Identify which cell holds the provided text, then report its (X, Y) central coordinate. 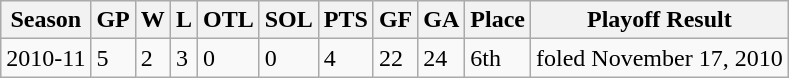
2010-11 (46, 58)
GF (395, 20)
22 (395, 58)
3 (184, 58)
Playoff Result (660, 20)
SOL (288, 20)
PTS (346, 20)
6th (498, 58)
W (152, 20)
Place (498, 20)
GP (113, 20)
5 (113, 58)
L (184, 20)
OTL (228, 20)
GA (442, 20)
4 (346, 58)
Season (46, 20)
foled November 17, 2010 (660, 58)
24 (442, 58)
2 (152, 58)
